Locate the cell with the specified text and output its (x, y) center coordinate. 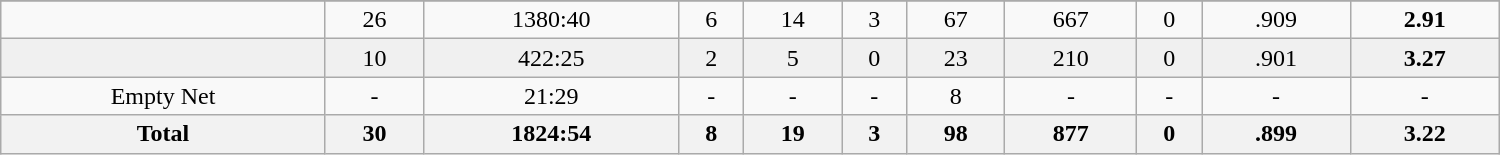
19 (793, 134)
2.91 (1424, 20)
23 (956, 58)
210 (1071, 58)
26 (374, 20)
98 (956, 134)
1380:40 (552, 20)
3.22 (1424, 134)
21:29 (552, 96)
Empty Net (163, 96)
30 (374, 134)
6 (712, 20)
1824:54 (552, 134)
14 (793, 20)
422:25 (552, 58)
67 (956, 20)
5 (793, 58)
Total (163, 134)
667 (1071, 20)
877 (1071, 134)
.909 (1276, 20)
2 (712, 58)
.899 (1276, 134)
.901 (1276, 58)
3.27 (1424, 58)
10 (374, 58)
